Extract the (x, y) coordinate from the center of the cell holding the provided text.  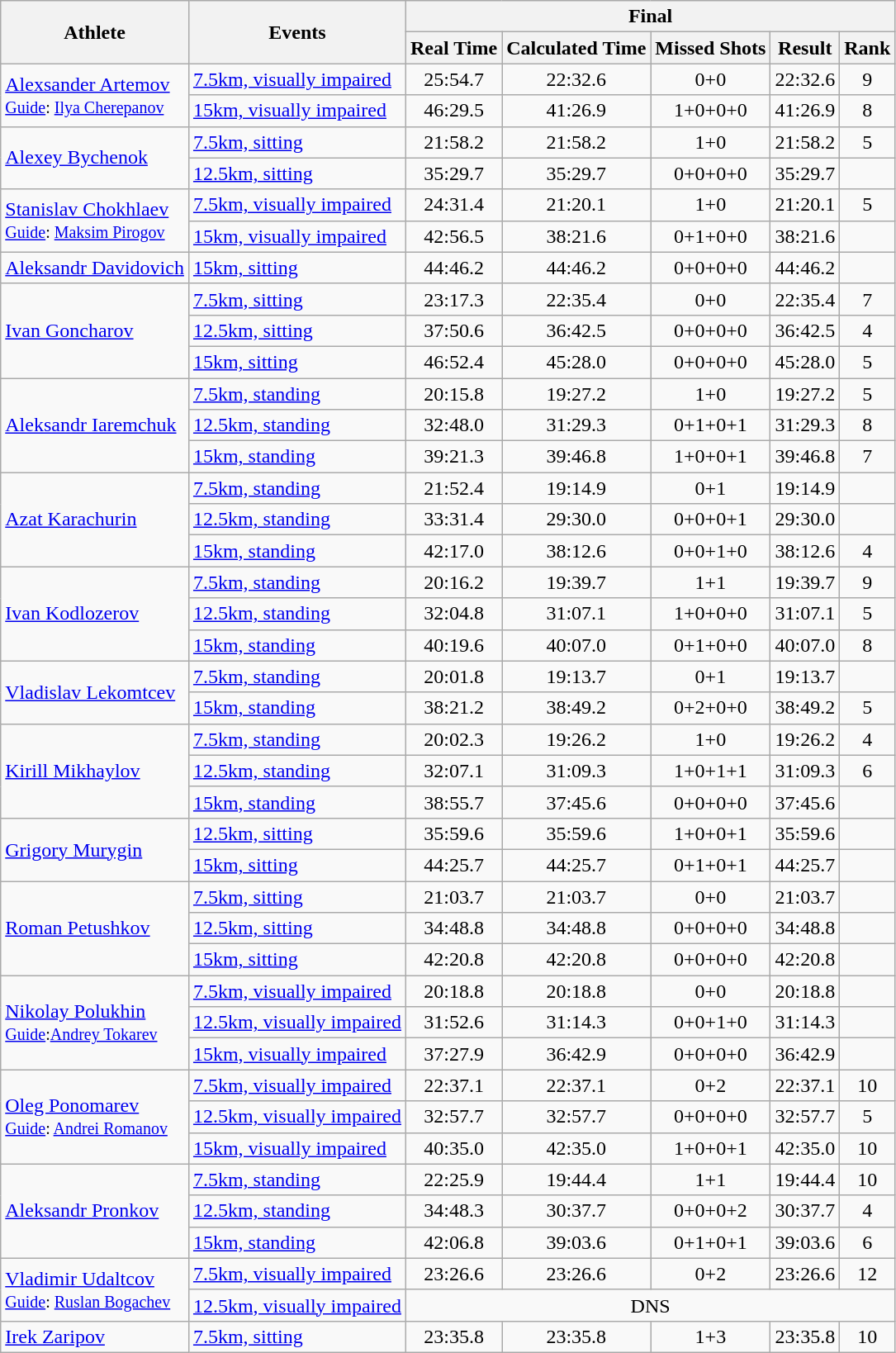
33:31.4 (453, 520)
25:54.7 (453, 79)
1+0+1+1 (710, 771)
20:15.8 (453, 394)
Aleksandr Pronkov (95, 1211)
40:35.0 (453, 1148)
20:01.8 (453, 676)
32:07.1 (453, 771)
39:21.3 (453, 457)
1+3 (710, 1336)
20:16.2 (453, 582)
32:48.0 (453, 425)
0+0+0+2 (710, 1211)
Irek Zaripov (95, 1336)
Events (297, 32)
Vladislav Lekomtcev (95, 692)
Roman Petushkov (95, 928)
24:31.4 (453, 205)
23:17.3 (453, 299)
34:48.3 (453, 1211)
Ivan Goncharov (95, 330)
Ivan Kodlozerov (95, 614)
42:06.8 (453, 1242)
Final (650, 17)
Alexsander ArtemovGuide: Ilya Cherepanov (95, 95)
Rank (867, 48)
42:56.5 (453, 236)
Real Time (453, 48)
37:27.9 (453, 1054)
Athlete (95, 32)
37:50.6 (453, 330)
DNS (650, 1305)
46:29.5 (453, 111)
Kirill Mikhaylov (95, 771)
40:19.6 (453, 645)
Aleksandr Iaremchuk (95, 425)
0+0+0+1 (710, 520)
Nikolay PolukhinGuide:Andrey Tokarev (95, 1023)
46:52.4 (453, 362)
42:17.0 (453, 551)
Missed Shots (710, 48)
Azat Karachurin (95, 520)
Aleksandr Davidovich (95, 268)
Calculated Time (576, 48)
31:52.6 (453, 1023)
Grigory Murygin (95, 849)
22:25.9 (453, 1180)
0+2+0+0 (710, 708)
32:04.8 (453, 614)
Stanislav ChokhlaevGuide: Maksim Pirogov (95, 221)
12 (867, 1274)
Vladimir UdaltcovGuide: Ruslan Bogachev (95, 1289)
38:55.7 (453, 802)
20:02.3 (453, 739)
Result (805, 48)
38:21.2 (453, 708)
21:52.4 (453, 488)
Oleg PonomarevGuide: Andrei Romanov (95, 1117)
Alexey Bychenok (95, 158)
